Scan for the cell matching the given text and deliver its (x, y) coordinate at center. 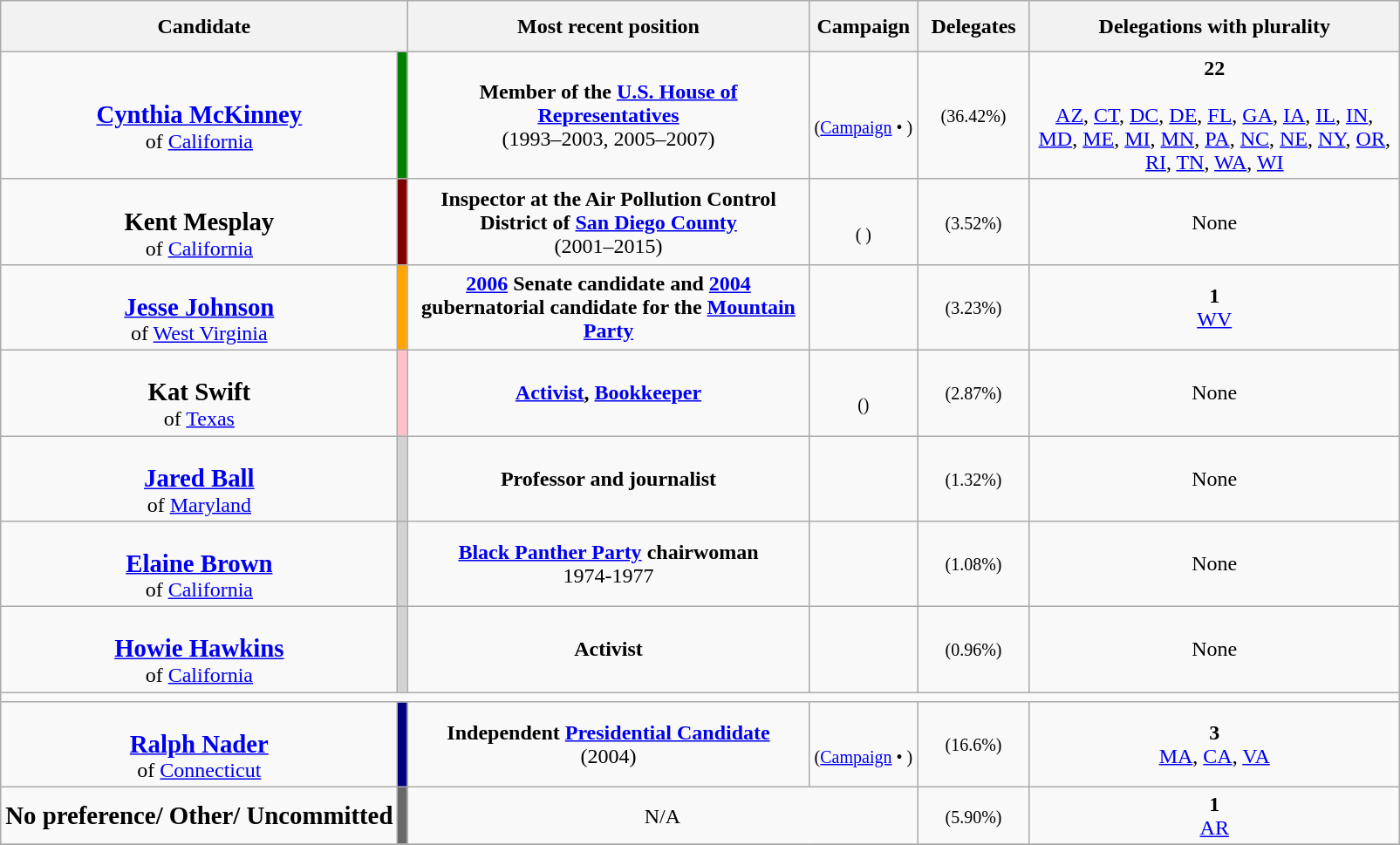
1WV (1214, 307)
Delegates (973, 26)
Elaine Brownof California (199, 564)
Cynthia McKinneyof California (199, 115)
Candidate (204, 26)
Howie Hawkinsof California (199, 650)
Inspector at the Air Pollution ControlDistrict of San Diego County(2001–2015) (609, 221)
1 AR (1214, 816)
Delegations with plurality (1214, 26)
Kent Mesplayof California (199, 221)
Ralph Naderof Connecticut (199, 745)
Jesse Johnsonof West Virginia (199, 307)
No preference/ Other/ Uncommitted (199, 816)
(3.52%) (973, 221)
Member of the U.S. House of Representatives(1993–2003, 2005–2007) (609, 115)
Campaign (864, 26)
Activist (609, 650)
Professor and journalist (609, 479)
(2.87%) (973, 392)
Black Panther Party chairwoman1974-1977 (609, 564)
(16.6%) (973, 745)
Independent Presidential Candidate(2004) (609, 745)
(1.08%) (973, 564)
() (864, 392)
Kat Swiftof Texas (199, 392)
22AZ, CT, DC, DE, FL, GA, IA, IL, IN, MD, ME, MI, MN, PA, NC, NE, NY, OR, RI, TN, WA, WI (1214, 115)
3 MA, CA, VA (1214, 745)
(1.32%) (973, 479)
Activist, Bookkeeper (609, 392)
( ) (864, 221)
2006 Senate candidate and 2004 gubernatorial candidate for the Mountain Party (609, 307)
N/A (663, 816)
(3.23%) (973, 307)
(0.96%) (973, 650)
(36.42%) (973, 115)
Most recent position (609, 26)
Jared Ballof Maryland (199, 479)
(5.90%) (973, 816)
